Scan for the cell matching the given text and deliver its [x, y] coordinate at center. 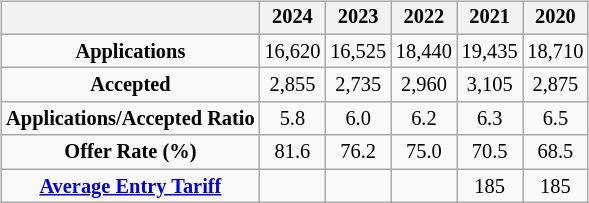
19,435 [490, 51]
75.0 [424, 152]
2021 [490, 18]
16,525 [358, 51]
6.5 [556, 119]
2020 [556, 18]
70.5 [490, 152]
3,105 [490, 85]
6.2 [424, 119]
18,440 [424, 51]
16,620 [293, 51]
2,875 [556, 85]
5.8 [293, 119]
Applications [130, 51]
68.5 [556, 152]
76.2 [358, 152]
2,855 [293, 85]
81.6 [293, 152]
2022 [424, 18]
Applications/Accepted Ratio [130, 119]
2024 [293, 18]
Offer Rate (%) [130, 152]
6.0 [358, 119]
2,735 [358, 85]
Average Entry Tariff [130, 186]
2023 [358, 18]
6.3 [490, 119]
Accepted [130, 85]
2,960 [424, 85]
18,710 [556, 51]
